Output the (X, Y) coordinate of the center of the cell containing the given text.  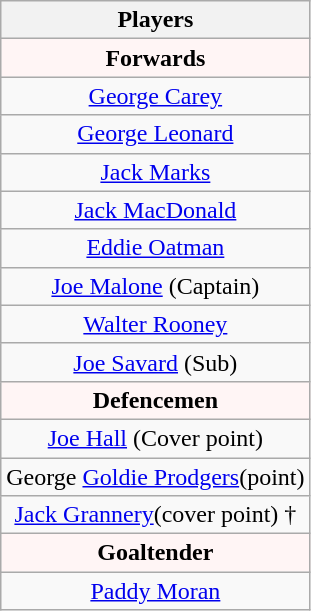
Defencemen (156, 400)
George Carey (156, 96)
George Goldie Prodgers(point) (156, 477)
Eddie Oatman (156, 248)
Goaltender (156, 553)
Jack Grannery(cover point) † (156, 515)
Paddy Moran (156, 591)
Walter Rooney (156, 324)
Joe Malone (Captain) (156, 286)
Joe Savard (Sub) (156, 362)
Joe Hall (Cover point) (156, 438)
George Leonard (156, 134)
Forwards (156, 58)
Players (156, 20)
Jack Marks (156, 172)
Jack MacDonald (156, 210)
